Search for the cell housing the specified text and yield its [X, Y] center coordinate. 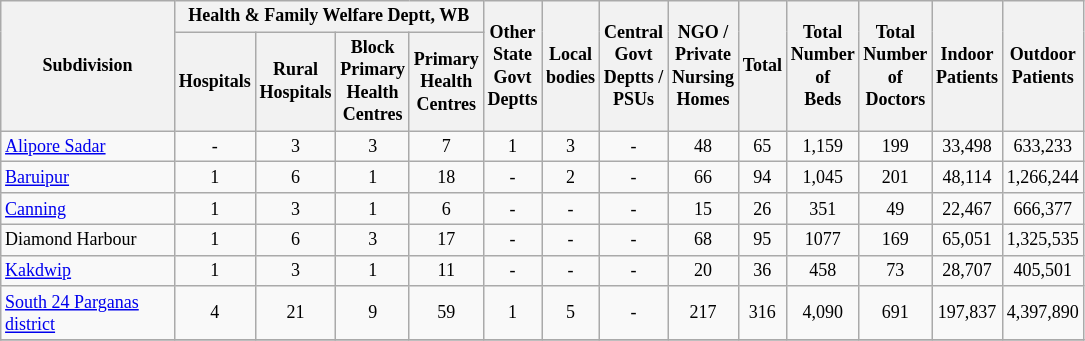
5 [571, 313]
49 [896, 208]
7 [446, 146]
66 [704, 178]
BlockPrimaryHealthCentres [373, 82]
20 [704, 270]
197,837 [968, 313]
Canning [88, 208]
633,233 [1042, 146]
201 [896, 178]
1,266,244 [1042, 178]
405,501 [1042, 270]
95 [762, 240]
18 [446, 178]
1,159 [822, 146]
Diamond Harbour [88, 240]
15 [704, 208]
Hospitals [214, 82]
9 [373, 313]
TotalNumberofBeds [822, 66]
11 [446, 270]
94 [762, 178]
1077 [822, 240]
1,325,535 [1042, 240]
17 [446, 240]
691 [896, 313]
CentralGovtDeptts /PSUs [633, 66]
Localbodies [571, 66]
1,045 [822, 178]
4 [214, 313]
199 [896, 146]
73 [896, 270]
22,467 [968, 208]
21 [296, 313]
48,114 [968, 178]
28,707 [968, 270]
4,397,890 [1042, 313]
South 24 Parganas district [88, 313]
Alipore Sadar [88, 146]
33,498 [968, 146]
169 [896, 240]
OtherStateGovtDeptts [512, 66]
65,051 [968, 240]
Total [762, 66]
26 [762, 208]
217 [704, 313]
IndoorPatients [968, 66]
TotalNumberofDoctors [896, 66]
RuralHospitals [296, 82]
68 [704, 240]
351 [822, 208]
458 [822, 270]
PrimaryHealthCentres [446, 82]
Subdivision [88, 66]
4,090 [822, 313]
59 [446, 313]
Health & Family Welfare Deptt, WB [328, 16]
Baruipur [88, 178]
65 [762, 146]
666,377 [1042, 208]
316 [762, 313]
36 [762, 270]
2 [571, 178]
Kakdwip [88, 270]
48 [704, 146]
OutdoorPatients [1042, 66]
NGO /PrivateNursingHomes [704, 66]
